Extract the [x, y] coordinate from the center of the cell holding the provided text.  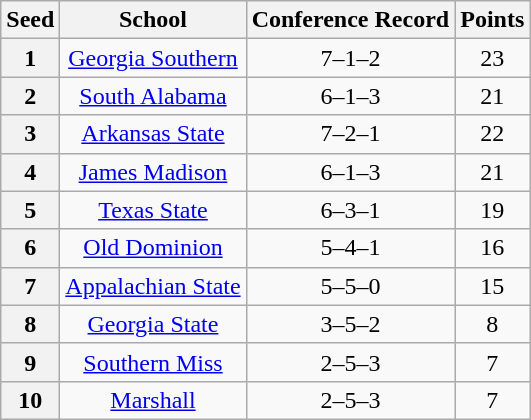
5 [30, 210]
South Alabama [153, 96]
10 [30, 400]
Appalachian State [153, 286]
7–1–2 [350, 58]
4 [30, 172]
7–2–1 [350, 134]
1 [30, 58]
Texas State [153, 210]
Old Dominion [153, 248]
Marshall [153, 400]
3 [30, 134]
Arkansas State [153, 134]
Georgia State [153, 324]
5–5–0 [350, 286]
School [153, 20]
23 [492, 58]
15 [492, 286]
James Madison [153, 172]
Georgia Southern [153, 58]
Southern Miss [153, 362]
2 [30, 96]
19 [492, 210]
3–5–2 [350, 324]
Seed [30, 20]
9 [30, 362]
Conference Record [350, 20]
6–3–1 [350, 210]
16 [492, 248]
6 [30, 248]
Points [492, 20]
22 [492, 134]
5–4–1 [350, 248]
